Search for the cell housing the specified text and yield its [X, Y] center coordinate. 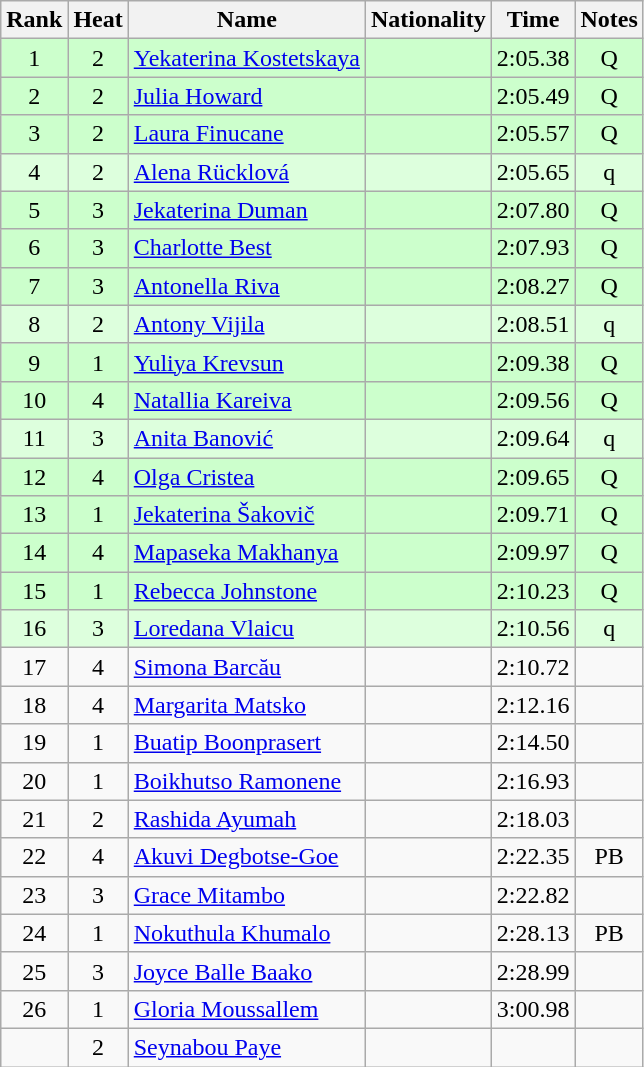
14 [34, 553]
2:07.80 [533, 210]
15 [34, 591]
2:09.56 [533, 400]
Seynabou Paye [246, 1047]
Antony Vijila [246, 324]
2:18.03 [533, 819]
Yuliya Krevsun [246, 362]
3:00.98 [533, 1009]
2:07.93 [533, 248]
2:09.38 [533, 362]
Mapaseka Makhanya [246, 553]
17 [34, 667]
Nationality [428, 20]
2:05.38 [533, 58]
Name [246, 20]
2:09.65 [533, 477]
Rashida Ayumah [246, 819]
23 [34, 895]
8 [34, 324]
12 [34, 477]
Grace Mitambo [246, 895]
Heat [98, 20]
16 [34, 629]
21 [34, 819]
2:22.35 [533, 857]
26 [34, 1009]
19 [34, 743]
11 [34, 438]
Anita Banović [246, 438]
Simona Barcău [246, 667]
Yekaterina Kostetskaya [246, 58]
9 [34, 362]
2:16.93 [533, 781]
Akuvi Degbotse-Goe [246, 857]
2:12.16 [533, 705]
2:09.64 [533, 438]
Jekaterina Duman [246, 210]
Rank [34, 20]
Natallia Kareiva [246, 400]
2:05.65 [533, 172]
13 [34, 515]
2:05.57 [533, 134]
10 [34, 400]
2:09.71 [533, 515]
Julia Howard [246, 96]
Olga Cristea [246, 477]
Buatip Boonprasert [246, 743]
Rebecca Johnstone [246, 591]
Jekaterina Šakovič [246, 515]
2:14.50 [533, 743]
Time [533, 20]
5 [34, 210]
18 [34, 705]
6 [34, 248]
2:08.27 [533, 286]
2:22.82 [533, 895]
Gloria Moussallem [246, 1009]
7 [34, 286]
2:10.72 [533, 667]
2:28.99 [533, 971]
Notes [609, 20]
Joyce Balle Baako [246, 971]
2:10.56 [533, 629]
Margarita Matsko [246, 705]
2:09.97 [533, 553]
2:08.51 [533, 324]
Loredana Vlaicu [246, 629]
Alena Rücklová [246, 172]
2:05.49 [533, 96]
2:28.13 [533, 933]
Antonella Riva [246, 286]
24 [34, 933]
22 [34, 857]
2:10.23 [533, 591]
Laura Finucane [246, 134]
20 [34, 781]
Charlotte Best [246, 248]
Nokuthula Khumalo [246, 933]
Boikhutso Ramonene [246, 781]
25 [34, 971]
